Search for the cell housing the specified text and yield its [x, y] center coordinate. 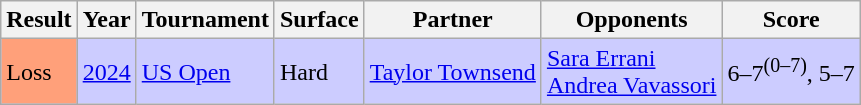
2024 [106, 72]
US Open [205, 72]
6–7(0–7), 5–7 [791, 72]
Result [39, 20]
Tournament [205, 20]
Taylor Townsend [452, 72]
Score [791, 20]
Hard [319, 72]
Partner [452, 20]
Opponents [632, 20]
Sara Errani Andrea Vavassori [632, 72]
Year [106, 20]
Surface [319, 20]
Loss [39, 72]
